Provide the [x, y] coordinate of the cell's center where the given text is located.  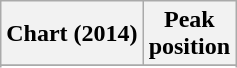
Peakposition [189, 34]
Chart (2014) [72, 34]
